Detect which cell encompasses the target text, then output its [X, Y] center coordinate. 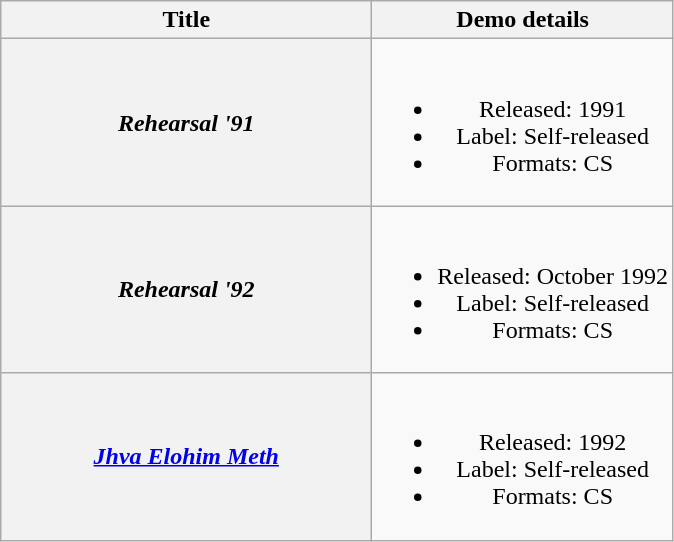
Released: October 1992Label: Self-releasedFormats: CS [523, 290]
Released: 1991Label: Self-releasedFormats: CS [523, 122]
Title [186, 20]
Demo details [523, 20]
Released: 1992Label: Self-releasedFormats: CS [523, 456]
Rehearsal '92 [186, 290]
Rehearsal '91 [186, 122]
Jhva Elohim Meth [186, 456]
